Scan for the cell matching the given text and deliver its (X, Y) coordinate at center. 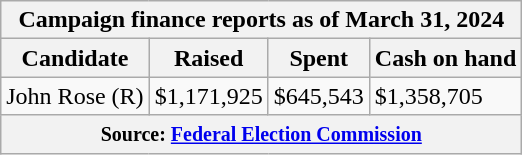
Source: Federal Election Commission (262, 134)
Spent (318, 58)
Candidate (75, 58)
$1,358,705 (445, 96)
John Rose (R) (75, 96)
Campaign finance reports as of March 31, 2024 (262, 20)
Raised (208, 58)
$645,543 (318, 96)
$1,171,925 (208, 96)
Cash on hand (445, 58)
